Return (X, Y) of the center of cell containing provided text 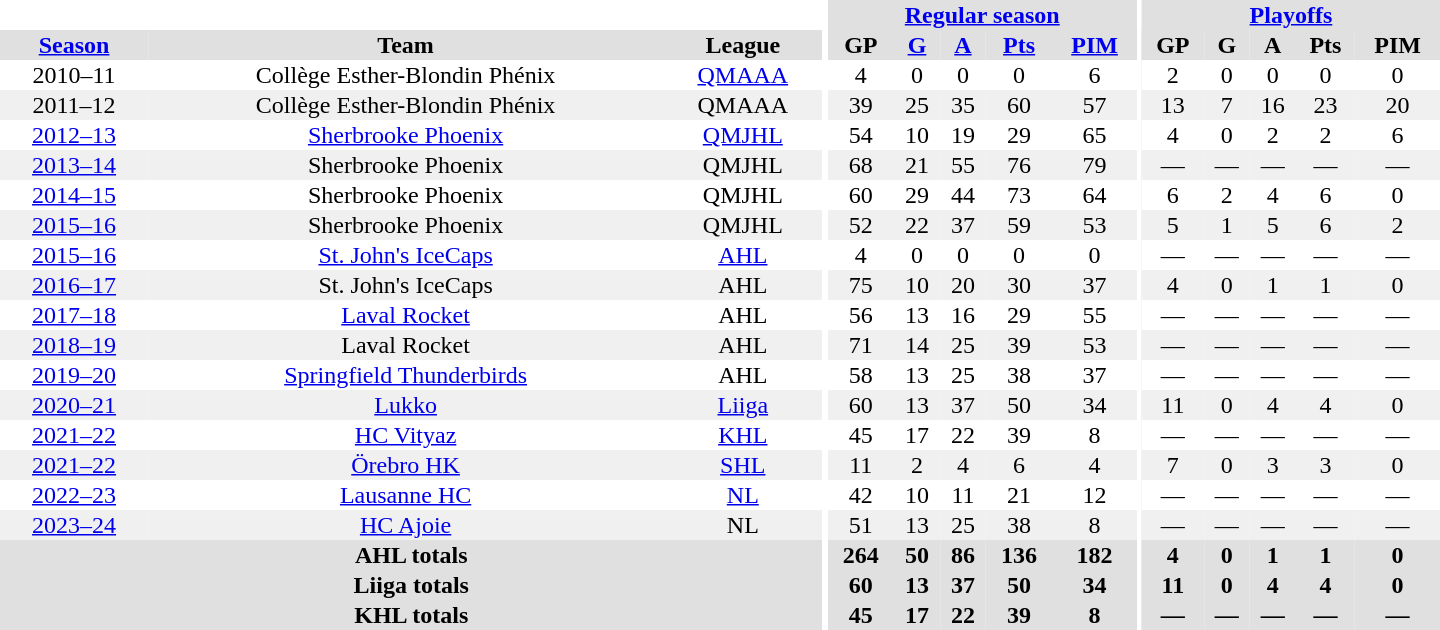
2010–11 (74, 75)
2013–14 (74, 165)
2020–21 (74, 405)
2014–15 (74, 195)
2018–19 (74, 345)
71 (861, 345)
2016–17 (74, 285)
58 (861, 375)
19 (963, 135)
56 (861, 315)
KHL totals (412, 615)
64 (1094, 195)
14 (917, 345)
75 (861, 285)
65 (1094, 135)
12 (1094, 495)
2011–12 (74, 105)
30 (1019, 285)
73 (1019, 195)
23 (1326, 105)
Playoffs (1291, 15)
Örebro HK (406, 465)
HC Vityaz (406, 435)
59 (1019, 225)
51 (861, 525)
68 (861, 165)
2017–18 (74, 315)
2019–20 (74, 375)
Team (406, 45)
Liiga (742, 405)
League (742, 45)
44 (963, 195)
Springfield Thunderbirds (406, 375)
54 (861, 135)
35 (963, 105)
76 (1019, 165)
Lausanne HC (406, 495)
SHL (742, 465)
57 (1094, 105)
2022–23 (74, 495)
86 (963, 555)
182 (1094, 555)
Liiga totals (412, 585)
Lukko (406, 405)
Regular season (982, 15)
Season (74, 45)
264 (861, 555)
2012–13 (74, 135)
52 (861, 225)
HC Ajoie (406, 525)
KHL (742, 435)
AHL totals (412, 555)
2023–24 (74, 525)
79 (1094, 165)
42 (861, 495)
136 (1019, 555)
